Return the [x, y] coordinate for the center point of the cell that contains the specified text.  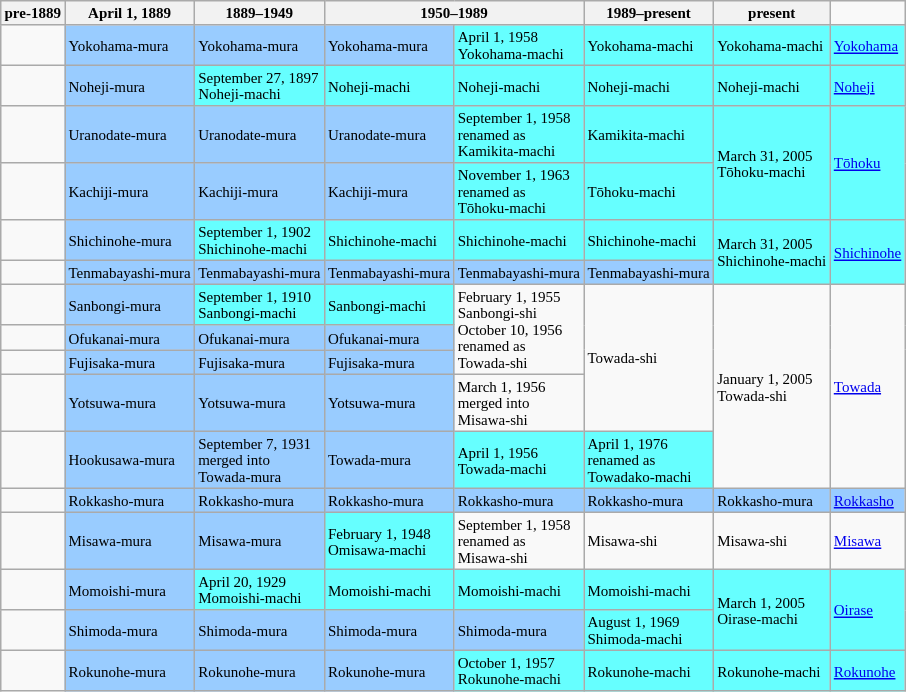
Tōhoku [868, 163]
Noheji-mura [130, 85]
February 1, 1948Omisawa-machi [389, 540]
present [772, 13]
Noheji [868, 85]
March 1, 1956merged intoMisawa-shi [519, 402]
Sanbongi-mura [130, 304]
1950–1989 [454, 13]
pre-1889 [33, 13]
1889–1949 [259, 13]
Tōhoku-machi [649, 192]
Oirase [868, 610]
Towada-mura [389, 460]
Hookusawa-mura [130, 460]
April 20, 1929Momoishi-machi [259, 589]
April 1, 1976renamed asTowadako-machi [649, 460]
October 1, 1957Rokunohe-machi [519, 670]
September 1, 1902Shichinohe-machi [259, 240]
March 1, 2005Oirase-machi [772, 610]
Towada [868, 386]
August 1, 1969Shimoda-machi [649, 630]
Sanbongi-machi [389, 304]
Shichinohe-mura [130, 240]
Momoishi-mura [130, 589]
September 1, 1910Sanbongi-machi [259, 304]
November 1, 1963renamed asTōhoku-machi [519, 192]
Kamikita-machi [649, 134]
Yokohama [868, 45]
Misawa [868, 540]
September 1, 1958renamed asKamikita-machi [519, 134]
March 31, 2005Tōhoku-machi [772, 163]
February 1, 1955Sanbongi-shiOctober 10, 1956renamed asTowada-shi [519, 329]
September 27, 1897 Noheji-machi [259, 85]
Rokunohe [868, 670]
Rokkasho [868, 500]
Towada-shi [649, 358]
Shichinohe [868, 252]
April 1, 1958Yokohama-machi [519, 45]
1989–present [649, 13]
April 1, 1889 [130, 13]
September 1, 1958renamed asMisawa-shi [519, 540]
April 1, 1956Towada-machi [519, 460]
January 1, 2005Towada-shi [772, 386]
September 7, 1931merged intoTowada-mura [259, 460]
March 31, 2005Shichinohe-machi [772, 252]
